Return the (X, Y) coordinate for the center point of the cell that contains the specified text.  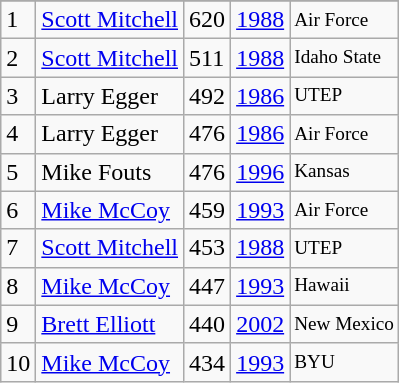
2 (18, 58)
New Mexico (344, 324)
2002 (260, 324)
434 (208, 362)
4 (18, 134)
Kansas (344, 172)
620 (208, 20)
459 (208, 210)
7 (18, 248)
Idaho State (344, 58)
BYU (344, 362)
Mike Fouts (110, 172)
1996 (260, 172)
8 (18, 286)
492 (208, 96)
5 (18, 172)
Hawaii (344, 286)
1 (18, 20)
9 (18, 324)
3 (18, 96)
10 (18, 362)
453 (208, 248)
440 (208, 324)
Brett Elliott (110, 324)
6 (18, 210)
447 (208, 286)
511 (208, 58)
